Search for the cell housing the specified text and yield its (x, y) center coordinate. 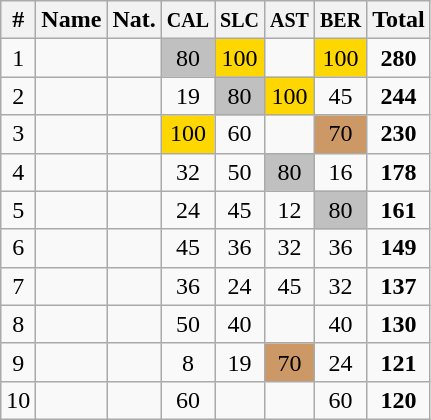
9 (18, 362)
137 (399, 286)
4 (18, 172)
130 (399, 324)
BER (340, 20)
Total (399, 20)
149 (399, 248)
178 (399, 172)
5 (18, 210)
6 (18, 248)
121 (399, 362)
120 (399, 400)
AST (289, 20)
Nat. (134, 20)
SLC (240, 20)
7 (18, 286)
1 (18, 58)
2 (18, 96)
# (18, 20)
161 (399, 210)
230 (399, 134)
12 (289, 210)
3 (18, 134)
244 (399, 96)
Name (72, 20)
16 (340, 172)
280 (399, 58)
CAL (188, 20)
10 (18, 400)
